Output the [X, Y] coordinate of the center of the cell containing the given text.  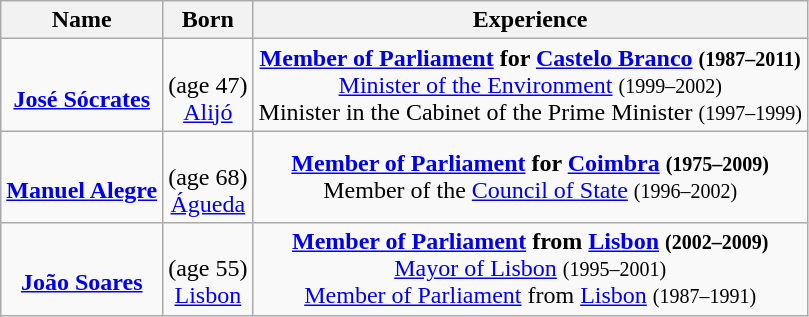
Member of Parliament for Castelo Branco (1987–2011)Minister of the Environment (1999–2002)Minister in the Cabinet of the Prime Minister (1997–1999) [530, 85]
Experience [530, 20]
Member of Parliament from Lisbon (2002–2009)Mayor of Lisbon (1995–2001)Member of Parliament from Lisbon (1987–1991) [530, 269]
Name [82, 20]
(age 47)Alijó [208, 85]
José Sócrates [82, 85]
Manuel Alegre [82, 177]
Born [208, 20]
Member of Parliament for Coimbra (1975–2009)Member of the Council of State (1996–2002) [530, 177]
(age 68)Águeda [208, 177]
(age 55)Lisbon [208, 269]
João Soares [82, 269]
